Provide the (x, y) coordinate of the cell's center where the given text is located.  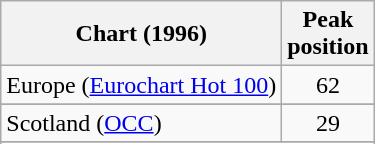
29 (328, 123)
62 (328, 85)
Europe (Eurochart Hot 100) (142, 85)
Peakposition (328, 34)
Scotland (OCC) (142, 123)
Chart (1996) (142, 34)
